Identify which cell holds the provided text, then report its (x, y) central coordinate. 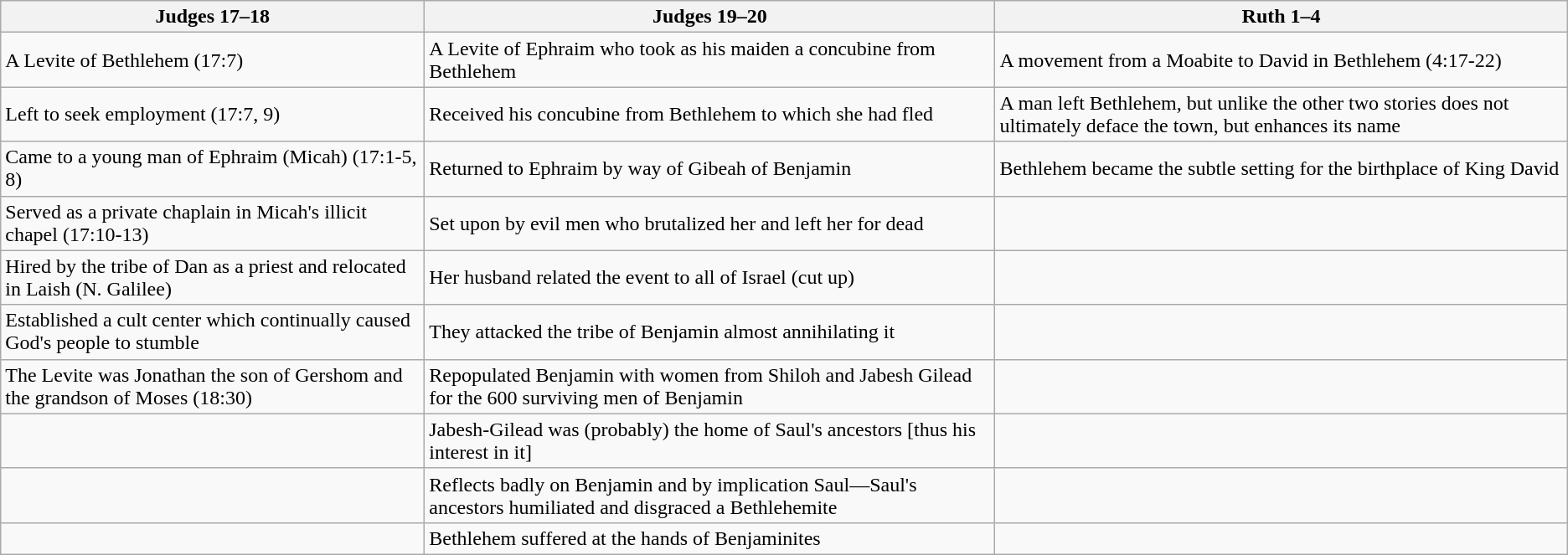
Judges 17–18 (213, 17)
Jabesh-Gilead was (probably) the home of Saul's ancestors [thus his interest in it] (710, 440)
Established a cult center which continually caused God's people to stumble (213, 331)
Left to seek employment (17:7, 9) (213, 114)
Served as a private chaplain in Micah's illicit chapel (17:10-13) (213, 223)
A Levite of Ephraim who took as his maiden a concubine from Bethlehem (710, 60)
Bethlehem became the subtle setting for the birthplace of King David (1282, 169)
Bethlehem suffered at the hands of Benjaminites (710, 538)
Hired by the tribe of Dan as a priest and relocated in Laish (N. Galilee) (213, 278)
Repopulated Benjamin with women from Shiloh and Jabesh Gilead for the 600 surviving men of Benjamin (710, 387)
Her husband related the event to all of Israel (cut up) (710, 278)
They attacked the tribe of Benjamin almost annihilating it (710, 331)
Received his concubine from Bethlehem to which she had fled (710, 114)
A Levite of Bethlehem (17:7) (213, 60)
Judges 19–20 (710, 17)
The Levite was Jonathan the son of Gershom and the grandson of Moses (18:30) (213, 387)
Ruth 1–4 (1282, 17)
Reflects badly on Benjamin and by implication Saul—Saul's ancestors humiliated and disgraced a Bethlehemite (710, 496)
Came to a young man of Ephraim (Micah) (17:1-5, 8) (213, 169)
Set upon by evil men who brutalized her and left her for dead (710, 223)
A man left Bethlehem, but unlike the other two stories does not ultimately deface the town, but enhances its name (1282, 114)
Returned to Ephraim by way of Gibeah of Benjamin (710, 169)
A movement from a Moabite to David in Bethlehem (4:17-22) (1282, 60)
